Extract the [x, y] coordinate from the center of the cell holding the provided text.  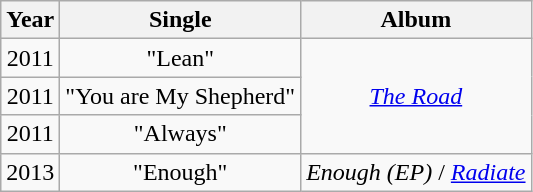
"You are My Shepherd" [180, 96]
"Enough" [180, 172]
"Always" [180, 134]
Year [30, 20]
"Lean" [180, 58]
2013 [30, 172]
The Road [416, 96]
Enough (EP) / Radiate [416, 172]
Single [180, 20]
Album [416, 20]
